For the text-containing cell, return its midpoint in (X, Y) coordinate format. 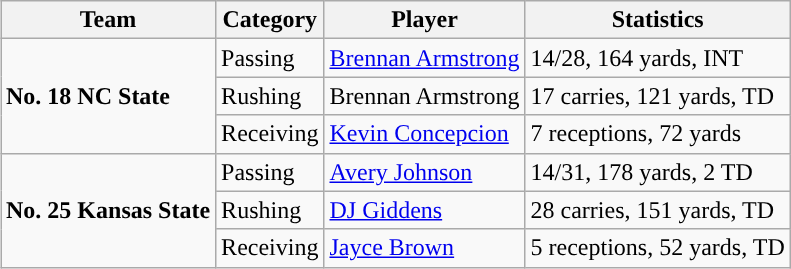
No. 18 NC State (108, 96)
7 receptions, 72 yards (658, 134)
Category (270, 20)
14/31, 178 yards, 2 TD (658, 172)
DJ Giddens (424, 210)
No. 25 Kansas State (108, 210)
Team (108, 20)
28 carries, 151 yards, TD (658, 210)
Kevin Concepcion (424, 134)
Statistics (658, 20)
5 receptions, 52 yards, TD (658, 248)
Jayce Brown (424, 248)
Player (424, 20)
14/28, 164 yards, INT (658, 58)
17 carries, 121 yards, TD (658, 96)
Avery Johnson (424, 172)
